Determine the [X, Y] coordinate at the center of the cell enclosing the given text.  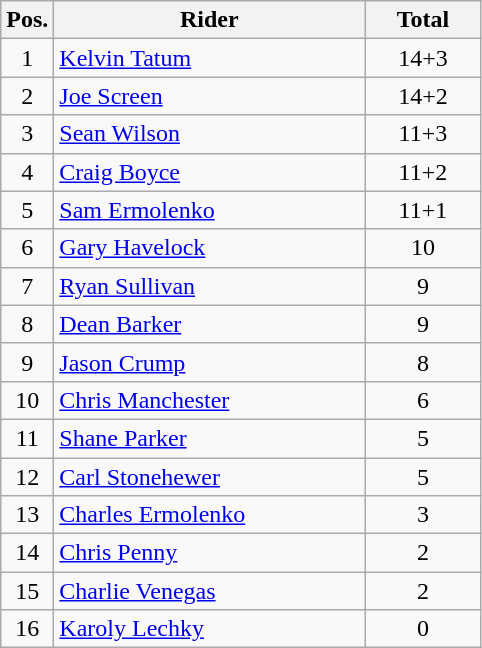
16 [28, 629]
Pos. [28, 20]
Ryan Sullivan [210, 286]
1 [28, 58]
Karoly Lechky [210, 629]
11+1 [423, 210]
Carl Stonehewer [210, 477]
Kelvin Tatum [210, 58]
Joe Screen [210, 96]
15 [28, 591]
Dean Barker [210, 324]
Jason Crump [210, 362]
Charles Ermolenko [210, 515]
Gary Havelock [210, 248]
11+2 [423, 172]
14+3 [423, 58]
7 [28, 286]
Charlie Venegas [210, 591]
12 [28, 477]
Shane Parker [210, 438]
14+2 [423, 96]
14 [28, 553]
Sam Ermolenko [210, 210]
4 [28, 172]
Total [423, 20]
13 [28, 515]
11 [28, 438]
Sean Wilson [210, 134]
Chris Manchester [210, 400]
11+3 [423, 134]
Craig Boyce [210, 172]
Rider [210, 20]
Chris Penny [210, 553]
0 [423, 629]
